Return (X, Y) of the center of cell containing provided text 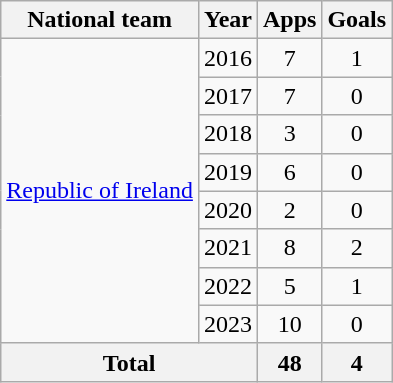
6 (289, 172)
5 (289, 286)
2018 (228, 134)
48 (289, 362)
2019 (228, 172)
Goals (357, 20)
2021 (228, 248)
3 (289, 134)
2016 (228, 58)
10 (289, 324)
4 (357, 362)
2020 (228, 210)
Apps (289, 20)
National team (100, 20)
2022 (228, 286)
Year (228, 20)
8 (289, 248)
2017 (228, 96)
Republic of Ireland (100, 191)
2023 (228, 324)
Total (130, 362)
